Search for the cell housing the specified text and yield its (x, y) center coordinate. 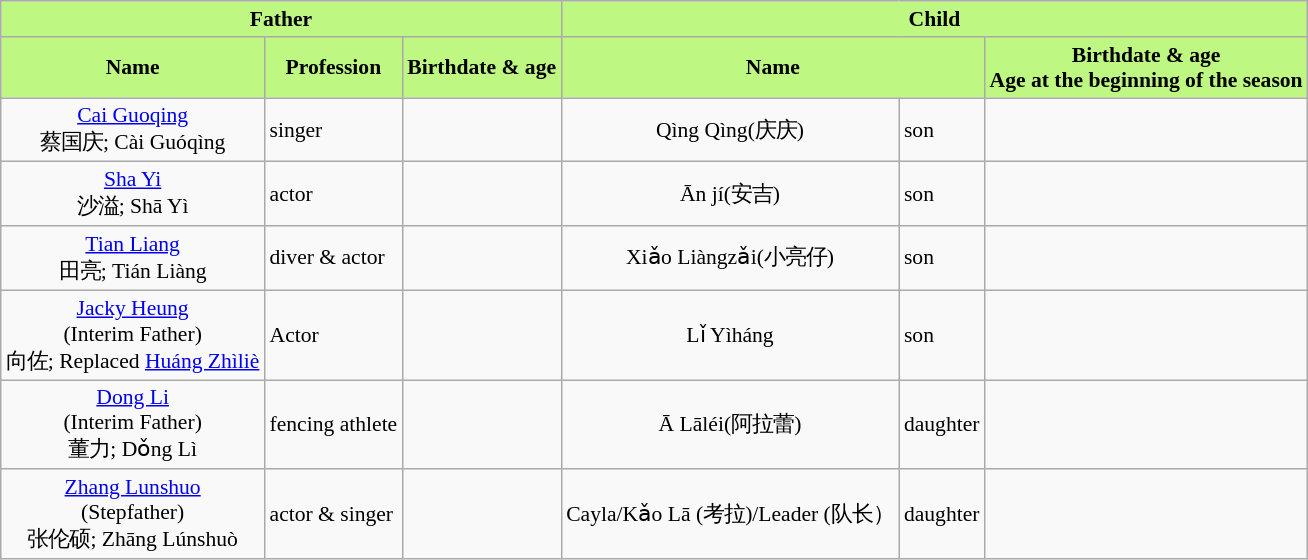
Cayla/Kǎo Lā (考拉)/Leader (队长） (730, 515)
Tian Liang田亮; Tián Liàng (133, 258)
Child (934, 19)
singer (333, 130)
Ā Lāléi(阿拉蕾) (730, 425)
Ān jí(安吉) (730, 194)
Birthdate & age (482, 68)
fencing athlete (333, 425)
Birthdate & ageAge at the beginning of the season (1146, 68)
Xiǎo Liàngzǎi(小亮仔) (730, 258)
Jacky Heung(Interim Father)向佐; Replaced Huáng Zhìliè (133, 335)
Dong Li(Interim Father)董力; Dǒng Lì (133, 425)
actor & singer (333, 515)
Actor (333, 335)
Sha Yi沙溢; Shā Yì (133, 194)
Father (281, 19)
Lǐ Yìháng (730, 335)
Cai Guoqing蔡国庆; Cài Guóqìng (133, 130)
actor (333, 194)
Zhang Lunshuo(Stepfather)张伦硕; Zhāng Lúnshuò (133, 515)
diver & actor (333, 258)
Qìng Qìng(庆庆) (730, 130)
Profession (333, 68)
